Pinpoint the cell where the given text exists, returning its [X, Y] midpoint coordinate. 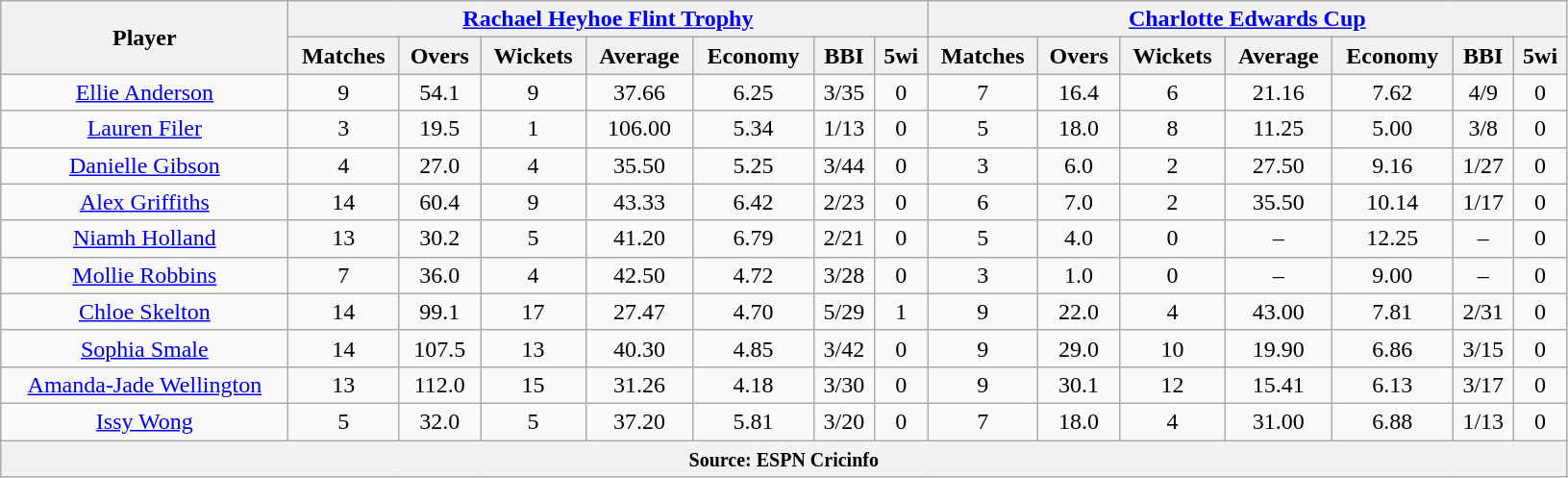
112.0 [440, 385]
4.70 [754, 312]
7.81 [1392, 312]
Player [144, 38]
30.2 [440, 239]
27.0 [440, 165]
37.20 [638, 421]
7.0 [1079, 202]
Niamh Holland [144, 239]
6.86 [1392, 348]
54.1 [440, 92]
Alex Griffiths [144, 202]
6.42 [754, 202]
3/30 [844, 385]
5.25 [754, 165]
37.66 [638, 92]
Source: ESPN Cricinfo [784, 459]
27.47 [638, 312]
10.14 [1392, 202]
30.1 [1079, 385]
27.50 [1279, 165]
42.50 [638, 275]
6.13 [1392, 385]
107.5 [440, 348]
Charlotte Edwards Cup [1248, 19]
2/31 [1482, 312]
6.79 [754, 239]
9.00 [1392, 275]
21.16 [1279, 92]
2/21 [844, 239]
15.41 [1279, 385]
17 [534, 312]
29.0 [1079, 348]
36.0 [440, 275]
4/9 [1482, 92]
5/29 [844, 312]
3/17 [1482, 385]
3/20 [844, 421]
99.1 [440, 312]
32.0 [440, 421]
15 [534, 385]
3/35 [844, 92]
3/42 [844, 348]
12.25 [1392, 239]
11.25 [1279, 129]
Ellie Anderson [144, 92]
6.0 [1079, 165]
5.34 [754, 129]
3/8 [1482, 129]
1/17 [1482, 202]
41.20 [638, 239]
43.00 [1279, 312]
1.0 [1079, 275]
Lauren Filer [144, 129]
16.4 [1079, 92]
5.81 [754, 421]
5.00 [1392, 129]
106.00 [638, 129]
Issy Wong [144, 421]
7.62 [1392, 92]
4.18 [754, 385]
6.88 [1392, 421]
3/15 [1482, 348]
12 [1173, 385]
Danielle Gibson [144, 165]
4.85 [754, 348]
3/28 [844, 275]
43.33 [638, 202]
31.26 [638, 385]
10 [1173, 348]
60.4 [440, 202]
6.25 [754, 92]
19.90 [1279, 348]
40.30 [638, 348]
Mollie Robbins [144, 275]
3/44 [844, 165]
Amanda-Jade Wellington [144, 385]
9.16 [1392, 165]
4.0 [1079, 239]
8 [1173, 129]
Rachael Heyhoe Flint Trophy [608, 19]
1/27 [1482, 165]
Chloe Skelton [144, 312]
31.00 [1279, 421]
2/23 [844, 202]
19.5 [440, 129]
22.0 [1079, 312]
Sophia Smale [144, 348]
4.72 [754, 275]
